Pinpoint the cell where the given text exists, returning its [x, y] midpoint coordinate. 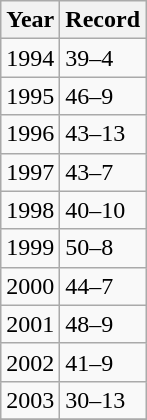
1994 [30, 58]
46–9 [103, 96]
1997 [30, 172]
40–10 [103, 210]
Record [103, 20]
48–9 [103, 324]
50–8 [103, 248]
1996 [30, 134]
2000 [30, 286]
Year [30, 20]
1995 [30, 96]
44–7 [103, 286]
41–9 [103, 362]
2003 [30, 400]
1999 [30, 248]
39–4 [103, 58]
43–13 [103, 134]
1998 [30, 210]
43–7 [103, 172]
30–13 [103, 400]
2001 [30, 324]
2002 [30, 362]
